Capture the cell that displays the provided text and extract its [X, Y] central coordinate. 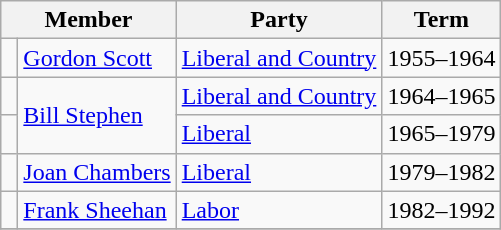
Joan Chambers [97, 172]
1964–1965 [442, 96]
Labor [279, 210]
Bill Stephen [97, 115]
Gordon Scott [97, 58]
Member [88, 20]
1979–1982 [442, 172]
1982–1992 [442, 210]
Party [279, 20]
1955–1964 [442, 58]
1965–1979 [442, 134]
Term [442, 20]
Frank Sheehan [97, 210]
